From the cell containing the given text, extract its center point as [x, y] coordinate. 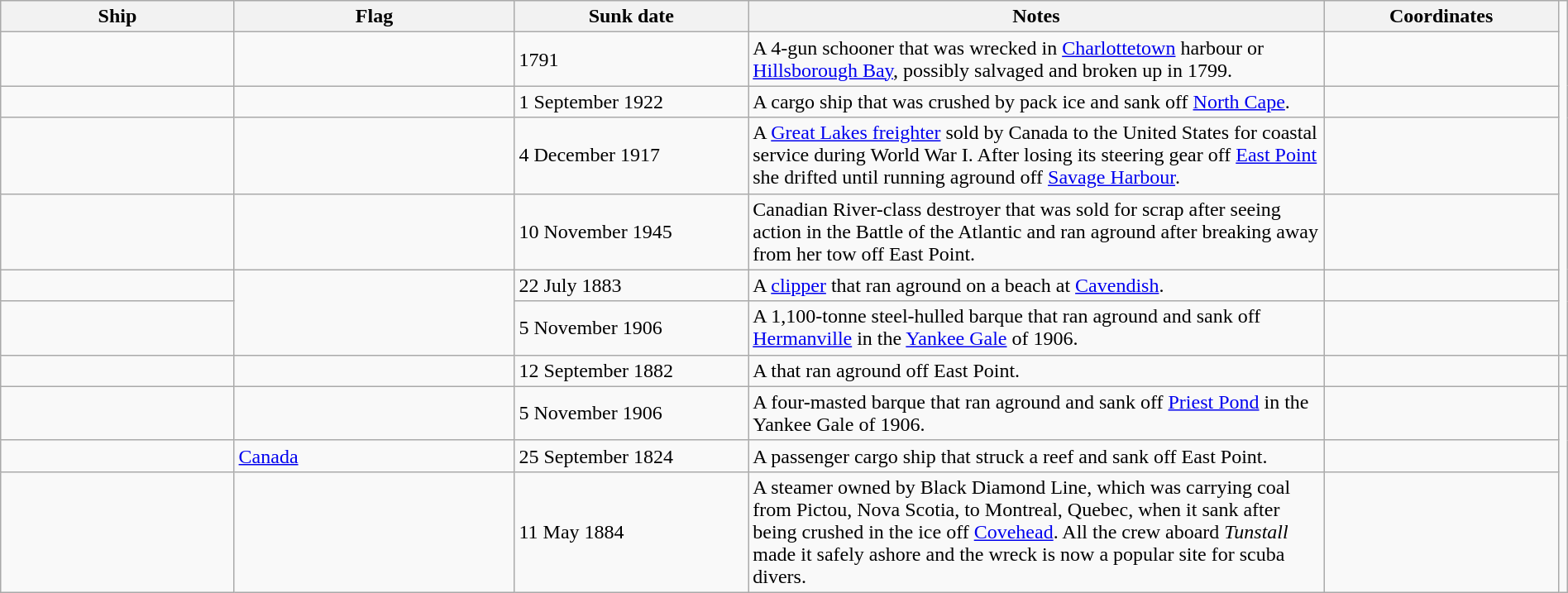
A 1,100-tonne steel-hulled barque that ran aground and sank off Hermanville in the Yankee Gale of 1906. [1036, 328]
4 December 1917 [632, 155]
A that ran aground off East Point. [1036, 371]
A 4-gun schooner that was wrecked in Charlottetown harbour or Hillsborough Bay, possibly salvaged and broken up in 1799. [1036, 60]
Flag [374, 17]
1 September 1922 [632, 102]
1791 [632, 60]
25 September 1824 [632, 456]
10 November 1945 [632, 232]
11 May 1884 [632, 532]
Canada [374, 456]
12 September 1882 [632, 371]
A cargo ship that was crushed by pack ice and sank off North Cape. [1036, 102]
A passenger cargo ship that struck a reef and sank off East Point. [1036, 456]
Notes [1036, 17]
A four-masted barque that ran aground and sank off Priest Pond in the Yankee Gale of 1906. [1036, 414]
22 July 1883 [632, 285]
Ship [117, 17]
Coordinates [1441, 17]
Sunk date [632, 17]
A clipper that ran aground on a beach at Cavendish. [1036, 285]
